Output the (X, Y) coordinate of the center of the cell containing the given text.  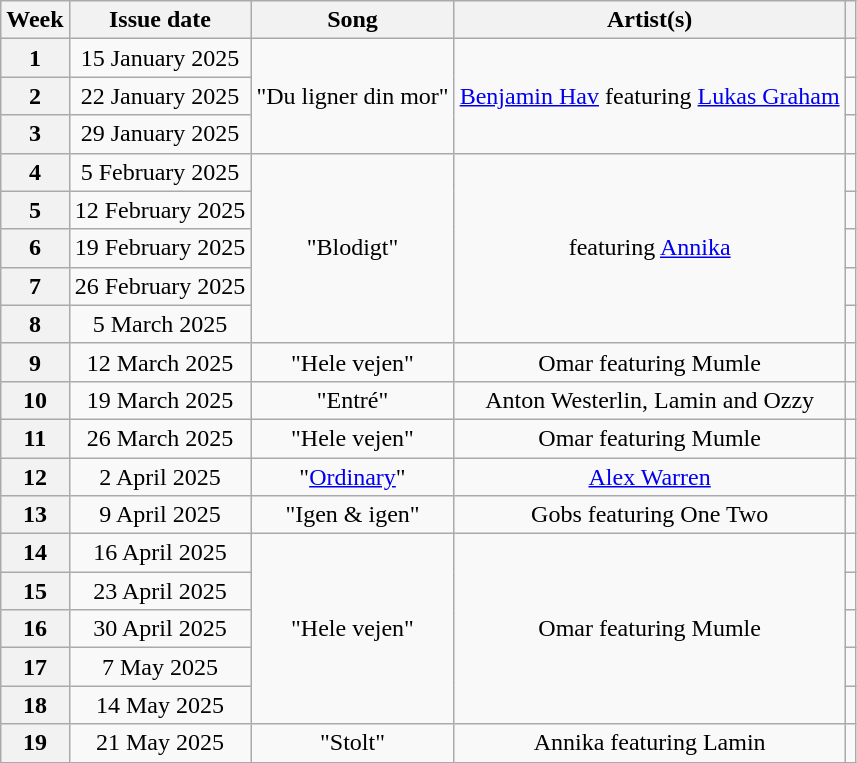
19 March 2025 (160, 400)
19 (35, 743)
26 March 2025 (160, 438)
5 March 2025 (160, 324)
Alex Warren (650, 477)
Annika featuring Lamin (650, 743)
15 (35, 591)
21 May 2025 (160, 743)
12 (35, 477)
29 January 2025 (160, 134)
Week (35, 20)
14 May 2025 (160, 705)
"Ordinary" (352, 477)
Song (352, 20)
23 April 2025 (160, 591)
3 (35, 134)
"Du ligner din mor" (352, 96)
"Igen & igen" (352, 515)
16 (35, 629)
8 (35, 324)
11 (35, 438)
13 (35, 515)
12 February 2025 (160, 210)
30 April 2025 (160, 629)
5 February 2025 (160, 172)
5 (35, 210)
10 (35, 400)
Benjamin Hav featuring Lukas Graham (650, 96)
4 (35, 172)
14 (35, 553)
16 April 2025 (160, 553)
"Stolt" (352, 743)
featuring Annika (650, 248)
9 (35, 362)
1 (35, 58)
12 March 2025 (160, 362)
22 January 2025 (160, 96)
19 February 2025 (160, 248)
17 (35, 667)
2 April 2025 (160, 477)
26 February 2025 (160, 286)
Issue date (160, 20)
"Entré" (352, 400)
Anton Westerlin, Lamin and Ozzy (650, 400)
"Blodigt" (352, 248)
Artist(s) (650, 20)
7 May 2025 (160, 667)
18 (35, 705)
9 April 2025 (160, 515)
15 January 2025 (160, 58)
2 (35, 96)
Gobs featuring One Two (650, 515)
7 (35, 286)
6 (35, 248)
